Find where the given text appears and provide that cell's center as [X, Y] coordinate. 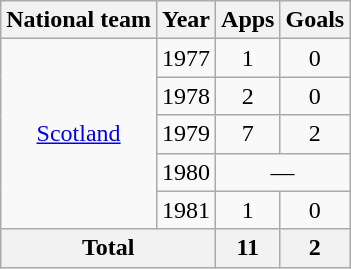
1980 [186, 172]
1979 [186, 134]
Apps [248, 20]
Year [186, 20]
1978 [186, 96]
11 [248, 248]
7 [248, 134]
1977 [186, 58]
National team [79, 20]
Total [108, 248]
Scotland [79, 134]
Goals [315, 20]
— [283, 172]
1981 [186, 210]
